For the text-containing cell, return its midpoint in (x, y) coordinate format. 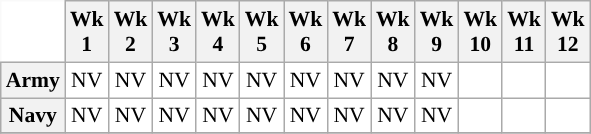
Wk5 (262, 32)
Wk11 (524, 32)
Wk3 (174, 32)
Wk7 (349, 32)
Wk6 (306, 32)
Wk8 (393, 32)
Wk12 (568, 32)
Wk2 (131, 32)
Army (33, 80)
Wk9 (437, 32)
Wk10 (480, 32)
Wk 1 (87, 32)
Wk4 (218, 32)
Navy (33, 116)
